Determine the (x, y) coordinate at the center of the cell enclosing the given text.  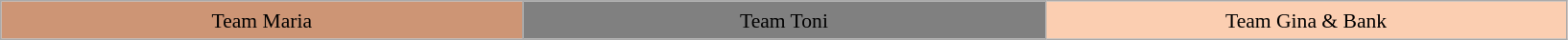
Team Gina & Bank (1306, 20)
Team Maria (262, 20)
Team Toni (784, 20)
